Capture the cell that displays the provided text and extract its (x, y) central coordinate. 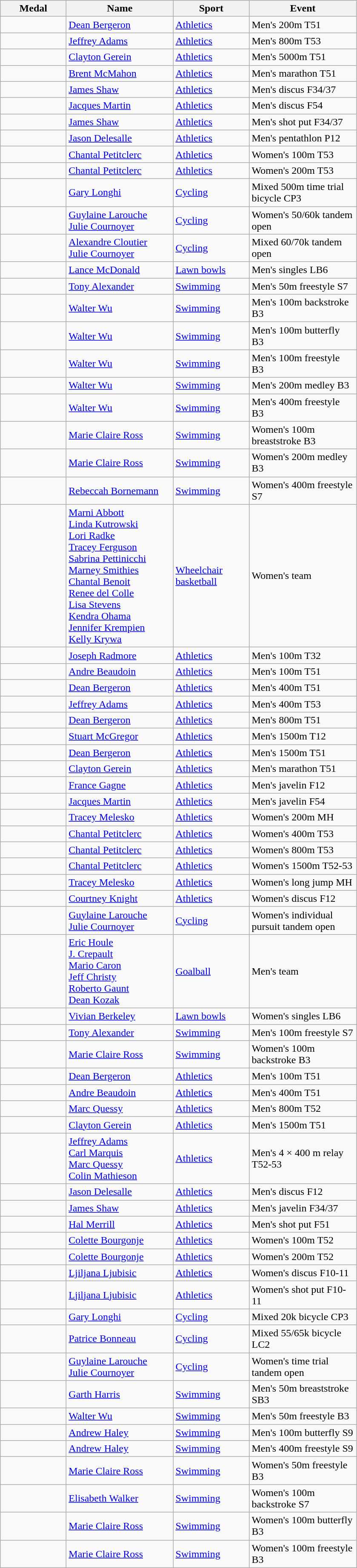
Alexandre Cloutier Julie Cournoyer (120, 248)
Men's discus F54 (303, 106)
Women's 50m freestyle B3 (303, 1470)
Women's 200m T52 (303, 1257)
Mixed 20k bicycle CP3 (303, 1317)
Joseph Radmore (120, 655)
Men's 200m T51 (303, 25)
Women's 100m breaststroke B3 (303, 435)
Patrice Bonneau (120, 1338)
Lance McDonald (120, 270)
Women's 800m T53 (303, 850)
Men's discus F34/37 (303, 89)
Women's 200m MH (303, 817)
Garth Harris (120, 1395)
Men's shot put F51 (303, 1224)
Rebeccah Bornemann (120, 491)
Women's shot put F10-11 (303, 1295)
Men's 100m freestyle B3 (303, 364)
Men's pentathlon P12 (303, 138)
Women's discus F10-11 (303, 1273)
Women's 100m freestyle B3 (303, 1554)
Men's shot put F34/37 (303, 122)
Women's 100m backstroke S7 (303, 1499)
Men's 400m freestyle S9 (303, 1449)
Wheelchair basketball (211, 576)
Men's 100m butterfly B3 (303, 336)
Vivian Berkeley (120, 1016)
Men's 200m medley B3 (303, 386)
Men's discus F12 (303, 1192)
Sport (211, 9)
Women's long jump MH (303, 882)
Women's team (303, 576)
Goalball (211, 971)
Courtney Knight (120, 898)
France Gagne (120, 785)
Men's 50m freestyle B3 (303, 1416)
Women's 100m backstroke B3 (303, 1055)
Stuart McGregor (120, 737)
Women's 200m medley B3 (303, 463)
Men's 100m freestyle S7 (303, 1032)
Women's 400m T53 (303, 834)
Women's 200m T53 (303, 170)
Men's javelin F34/37 (303, 1208)
Women's 50/60k tandem open (303, 220)
Women's 100m butterfly B3 (303, 1526)
Men's team (303, 971)
Women's 100m T53 (303, 154)
Hal Merrill (120, 1224)
Mixed 60/70k tandem open (303, 248)
Women's 1500m T52-53 (303, 866)
Men's javelin F12 (303, 785)
Women's singles LB6 (303, 1016)
Men's 400m freestyle B3 (303, 407)
Men's 50m breaststroke SB3 (303, 1395)
Mixed 500m time trial bicycle CP3 (303, 193)
Brent McMahon (120, 73)
Men's 800m T53 (303, 41)
Jeffrey Adams Carl Marquis Marc Quessy Colin Mathieson (120, 1159)
Eric Houle J. Crepault Mario Caron Jeff Christy Roberto Gaunt Dean Kozak (120, 971)
Men's 1500m T12 (303, 737)
Women's time trial tandem open (303, 1367)
Men's 100m butterfly S9 (303, 1433)
Marc Quessy (120, 1109)
Men's singles LB6 (303, 270)
Women's 100m T52 (303, 1240)
Mixed 55/65k bicycle LC2 (303, 1338)
Women's discus F12 (303, 898)
Men's 50m freestyle S7 (303, 286)
Medal (33, 9)
Name (120, 9)
Men's 4 × 400 m relay T52-53 (303, 1159)
Men's 5000m T51 (303, 57)
Men's 800m T52 (303, 1109)
Men's 100m T32 (303, 655)
Men's 100m backstroke B3 (303, 308)
Women's individual pursuit tandem open (303, 920)
Event (303, 9)
Elisabeth Walker (120, 1499)
Men's 800m T51 (303, 720)
Women's 400m freestyle S7 (303, 491)
Men's javelin F54 (303, 801)
Men's 400m T53 (303, 704)
